Provide the [x, y] coordinate of the cell's center where the given text is located.  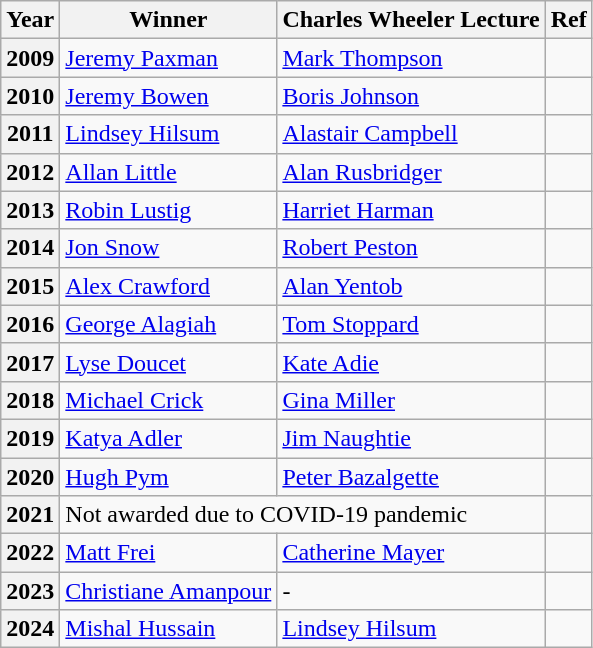
Matt Frei [168, 553]
Allan Little [168, 172]
2010 [30, 96]
- [411, 591]
Tom Stoppard [411, 324]
Alastair Campbell [411, 134]
Boris Johnson [411, 96]
Not awarded due to COVID-19 pandemic [302, 515]
Ref [568, 20]
2020 [30, 477]
George Alagiah [168, 324]
Mark Thompson [411, 58]
Catherine Mayer [411, 553]
Mishal Hussain [168, 629]
Kate Adie [411, 362]
Hugh Pym [168, 477]
2023 [30, 591]
Jim Naughtie [411, 438]
2021 [30, 515]
Harriet Harman [411, 210]
2018 [30, 400]
Gina Miller [411, 400]
Winner [168, 20]
Michael Crick [168, 400]
Lyse Doucet [168, 362]
Charles Wheeler Lecture [411, 20]
2024 [30, 629]
Katya Adler [168, 438]
Year [30, 20]
2012 [30, 172]
Jeremy Bowen [168, 96]
Jon Snow [168, 248]
Alan Yentob [411, 286]
2016 [30, 324]
Jeremy Paxman [168, 58]
Peter Bazalgette [411, 477]
2011 [30, 134]
Alex Crawford [168, 286]
Robin Lustig [168, 210]
2022 [30, 553]
2013 [30, 210]
2019 [30, 438]
2017 [30, 362]
Alan Rusbridger [411, 172]
2009 [30, 58]
Christiane Amanpour [168, 591]
2014 [30, 248]
2015 [30, 286]
Robert Peston [411, 248]
